Locate the cell with the specified text and output its [x, y] center coordinate. 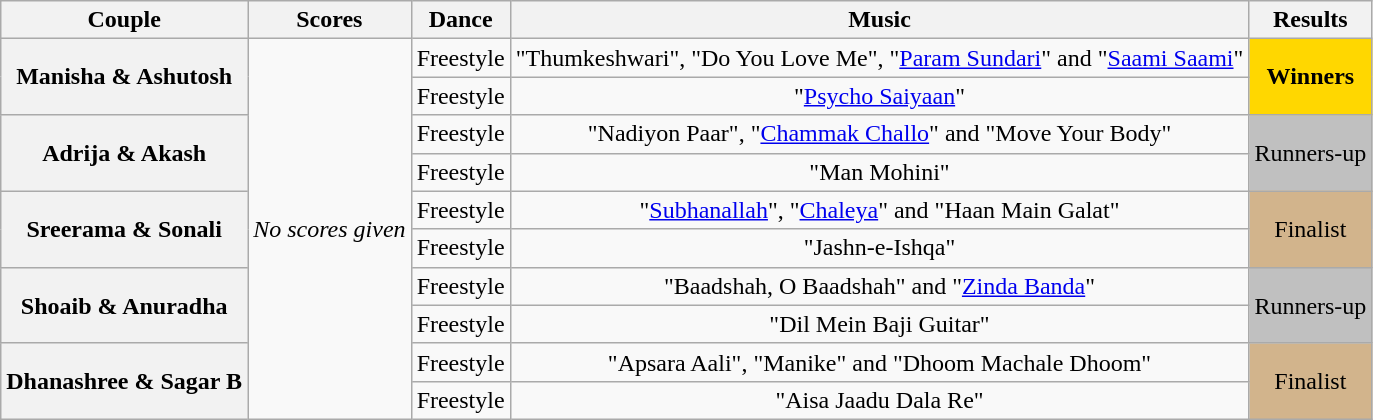
Scores [330, 20]
"Man Mohini" [880, 172]
"Jashn-e-Ishqa" [880, 248]
"Baadshah, O Baadshah" and "Zinda Banda" [880, 286]
"Thumkeshwari", "Do You Love Me", "Param Sundari" and "Saami Saami" [880, 58]
Couple [124, 20]
Adrija & Akash [124, 153]
"Nadiyon Paar", "Chammak Challo" and "Move Your Body" [880, 134]
Music [880, 20]
No scores given [330, 230]
"Dil Mein Baji Guitar" [880, 324]
"Aisa Jaadu Dala Re" [880, 400]
Winners [1310, 77]
"Psycho Saiyaan" [880, 96]
Dance [460, 20]
Results [1310, 20]
"Apsara Aali", "Manike" and "Dhoom Machale Dhoom" [880, 362]
"Subhanallah", "Chaleya" and "Haan Main Galat" [880, 210]
Shoaib & Anuradha [124, 305]
Dhanashree & Sagar B [124, 381]
Manisha & Ashutosh [124, 77]
Sreerama & Sonali [124, 229]
